Scan for the cell matching the given text and deliver its [X, Y] coordinate at center. 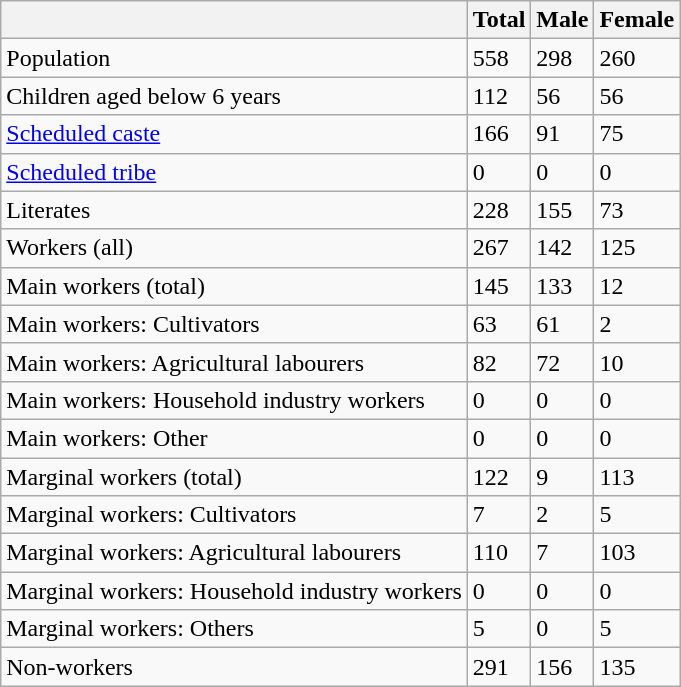
75 [637, 134]
10 [637, 362]
Marginal workers: Agricultural labourers [234, 553]
103 [637, 553]
122 [499, 477]
Marginal workers: Others [234, 629]
Scheduled caste [234, 134]
142 [562, 248]
12 [637, 286]
63 [499, 324]
267 [499, 248]
Population [234, 58]
113 [637, 477]
Non-workers [234, 667]
Female [637, 20]
Main workers: Other [234, 438]
Marginal workers: Household industry workers [234, 591]
Workers (all) [234, 248]
82 [499, 362]
Total [499, 20]
Main workers: Household industry workers [234, 400]
110 [499, 553]
9 [562, 477]
298 [562, 58]
Children aged below 6 years [234, 96]
291 [499, 667]
156 [562, 667]
Marginal workers (total) [234, 477]
73 [637, 210]
Literates [234, 210]
Main workers (total) [234, 286]
Male [562, 20]
112 [499, 96]
72 [562, 362]
Scheduled tribe [234, 172]
558 [499, 58]
145 [499, 286]
125 [637, 248]
Main workers: Agricultural labourers [234, 362]
Marginal workers: Cultivators [234, 515]
133 [562, 286]
155 [562, 210]
166 [499, 134]
91 [562, 134]
228 [499, 210]
260 [637, 58]
Main workers: Cultivators [234, 324]
135 [637, 667]
61 [562, 324]
